Locate the cell with the specified text and output its (x, y) center coordinate. 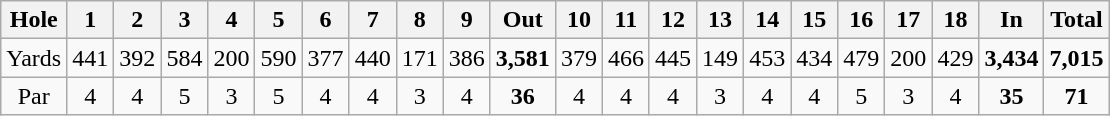
590 (278, 58)
445 (672, 58)
479 (862, 58)
386 (466, 58)
392 (138, 58)
71 (1076, 96)
In (1012, 20)
Hole (34, 20)
149 (720, 58)
8 (420, 20)
Yards (34, 58)
441 (90, 58)
7,015 (1076, 58)
6 (326, 20)
Par (34, 96)
584 (184, 58)
434 (814, 58)
36 (522, 96)
3,434 (1012, 58)
17 (908, 20)
11 (626, 20)
Total (1076, 20)
12 (672, 20)
35 (1012, 96)
440 (372, 58)
15 (814, 20)
3,581 (522, 58)
18 (956, 20)
429 (956, 58)
7 (372, 20)
10 (578, 20)
9 (466, 20)
379 (578, 58)
1 (90, 20)
Out (522, 20)
16 (862, 20)
14 (768, 20)
453 (768, 58)
13 (720, 20)
2 (138, 20)
171 (420, 58)
377 (326, 58)
466 (626, 58)
